For the text-containing cell, return its midpoint in [X, Y] coordinate format. 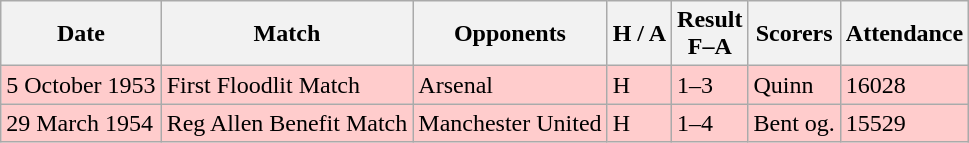
5 October 1953 [81, 85]
Bent og. [794, 123]
15529 [904, 123]
Opponents [510, 34]
ResultF–A [710, 34]
1–4 [710, 123]
Arsenal [510, 85]
29 March 1954 [81, 123]
Attendance [904, 34]
Quinn [794, 85]
Scorers [794, 34]
H / A [639, 34]
Date [81, 34]
Match [287, 34]
First Floodlit Match [287, 85]
Reg Allen Benefit Match [287, 123]
1–3 [710, 85]
16028 [904, 85]
Manchester United [510, 123]
